From the cell containing the given text, extract its center point as (x, y) coordinate. 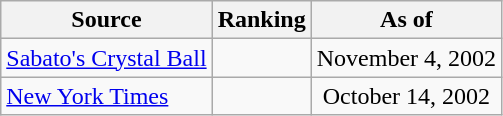
New York Times (106, 96)
As of (406, 20)
Sabato's Crystal Ball (106, 58)
November 4, 2002 (406, 58)
Ranking (262, 20)
October 14, 2002 (406, 96)
Source (106, 20)
